Locate the cell with the specified text and output its (X, Y) center coordinate. 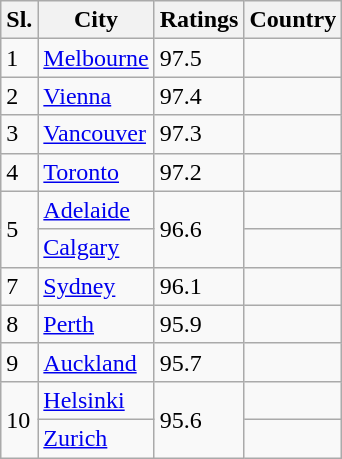
Perth (96, 324)
8 (20, 324)
Zurich (96, 438)
Country (293, 20)
Adelaide (96, 210)
9 (20, 362)
Vienna (96, 96)
Ratings (199, 20)
Sydney (96, 286)
96.1 (199, 286)
Melbourne (96, 58)
95.6 (199, 419)
97.3 (199, 134)
City (96, 20)
97.4 (199, 96)
2 (20, 96)
Auckland (96, 362)
Sl. (20, 20)
5 (20, 229)
10 (20, 419)
Helsinki (96, 400)
4 (20, 172)
7 (20, 286)
95.9 (199, 324)
Vancouver (96, 134)
3 (20, 134)
96.6 (199, 229)
95.7 (199, 362)
Toronto (96, 172)
97.5 (199, 58)
Calgary (96, 248)
1 (20, 58)
97.2 (199, 172)
